Search for the cell housing the specified text and yield its (X, Y) center coordinate. 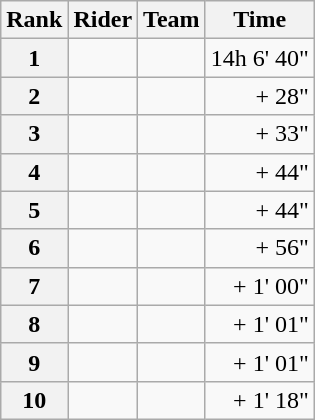
5 (34, 210)
4 (34, 172)
Rider (103, 20)
+ 28" (260, 96)
6 (34, 248)
+ 33" (260, 134)
10 (34, 400)
+ 56" (260, 248)
7 (34, 286)
Rank (34, 20)
1 (34, 58)
+ 1' 18" (260, 400)
Team (172, 20)
2 (34, 96)
Time (260, 20)
14h 6' 40" (260, 58)
8 (34, 324)
9 (34, 362)
3 (34, 134)
+ 1' 00" (260, 286)
